Find where the given text appears and provide that cell's center as [x, y] coordinate. 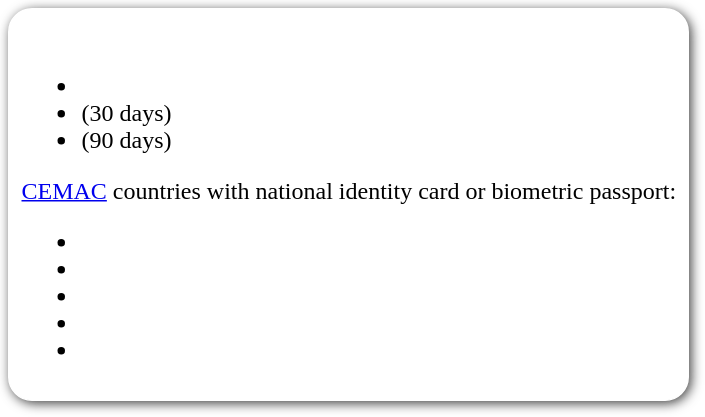
(30 days) (90 days)CEMAC countries with national identity card or biometric passport: [349, 204]
